Output the (X, Y) coordinate of the center of the cell containing the given text.  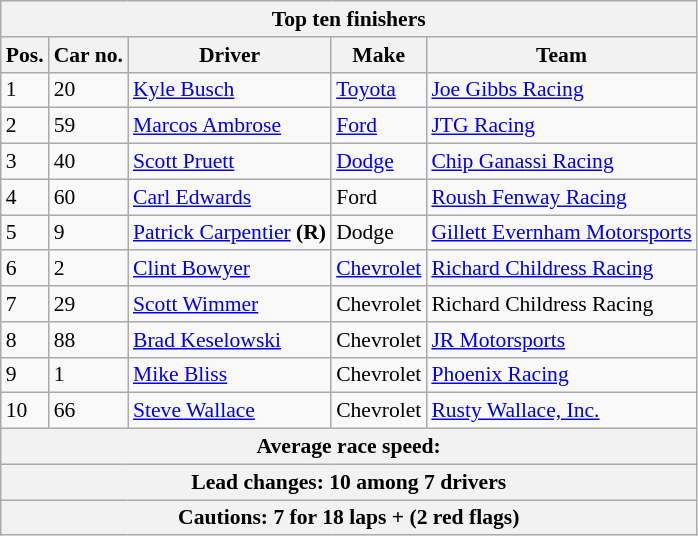
JTG Racing (561, 126)
Mike Bliss (230, 375)
Marcos Ambrose (230, 126)
Top ten finishers (349, 19)
40 (88, 162)
Roush Fenway Racing (561, 197)
60 (88, 197)
Patrick Carpentier (R) (230, 233)
66 (88, 411)
4 (25, 197)
8 (25, 340)
3 (25, 162)
Chip Ganassi Racing (561, 162)
Toyota (378, 90)
Team (561, 55)
Kyle Busch (230, 90)
Steve Wallace (230, 411)
59 (88, 126)
10 (25, 411)
Cautions: 7 for 18 laps + (2 red flags) (349, 518)
Average race speed: (349, 447)
Carl Edwards (230, 197)
Scott Wimmer (230, 304)
Lead changes: 10 among 7 drivers (349, 482)
29 (88, 304)
5 (25, 233)
Make (378, 55)
Pos. (25, 55)
Car no. (88, 55)
20 (88, 90)
Joe Gibbs Racing (561, 90)
7 (25, 304)
Phoenix Racing (561, 375)
JR Motorsports (561, 340)
Scott Pruett (230, 162)
Driver (230, 55)
Gillett Evernham Motorsports (561, 233)
6 (25, 269)
Brad Keselowski (230, 340)
Rusty Wallace, Inc. (561, 411)
88 (88, 340)
Clint Bowyer (230, 269)
